Return the (x, y) coordinate for the center point of the cell that contains the specified text.  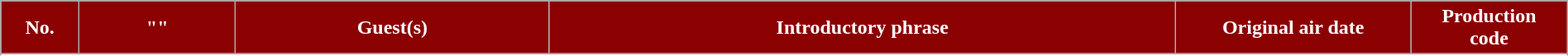
Introductory phrase (863, 28)
"" (157, 28)
Guest(s) (392, 28)
Original air date (1293, 28)
No. (40, 28)
Production code (1489, 28)
